Pinpoint the cell where the given text exists, returning its (x, y) midpoint coordinate. 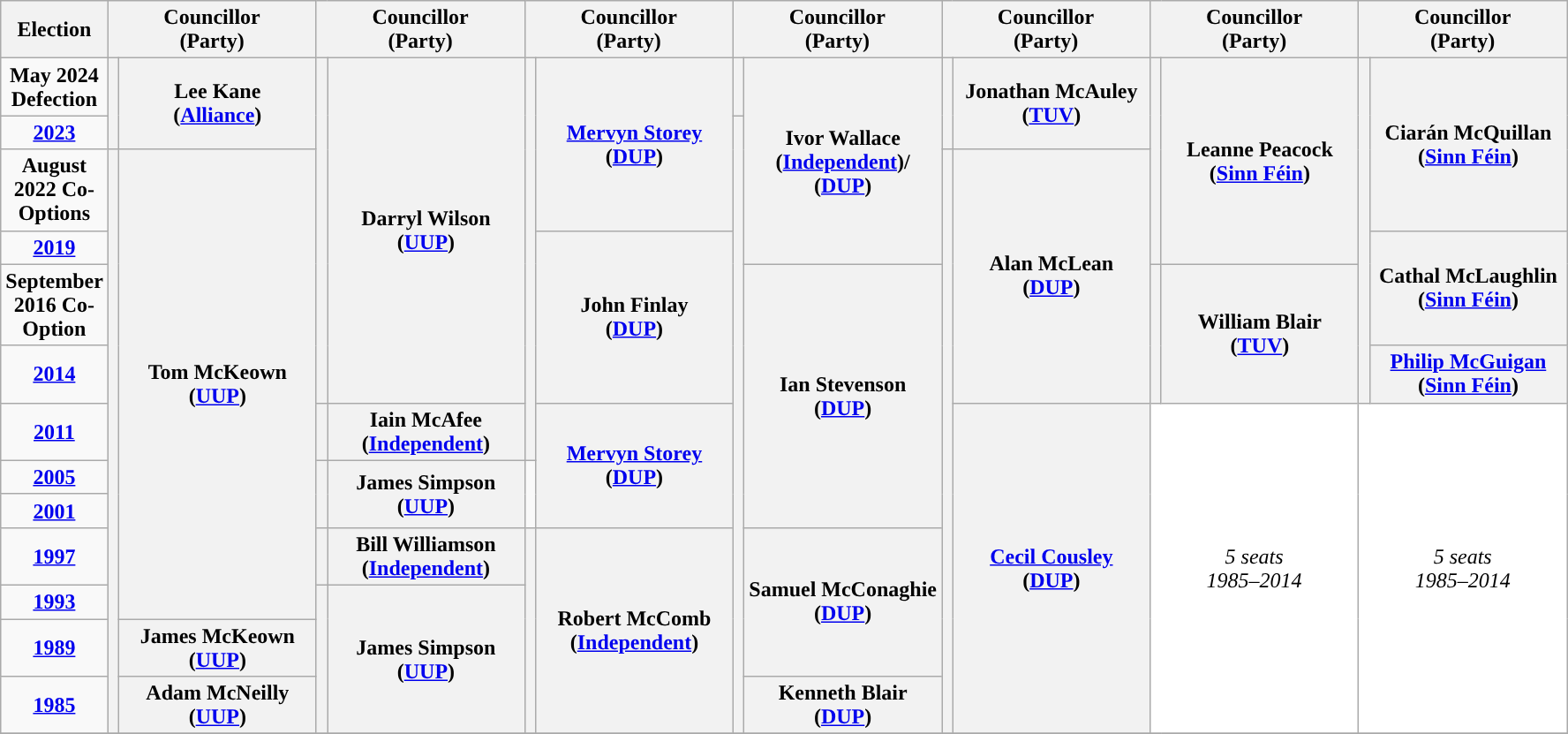
Cathal McLaughlin (Sinn Féin) (1468, 288)
1989 (55, 647)
Alan McLean (DUP) (1052, 276)
2023 (55, 132)
James McKeown (UUP) (218, 647)
Lee Kane (Alliance) (218, 104)
2011 (55, 431)
1985 (55, 705)
Ciarán McQuillan (Sinn Féin) (1468, 145)
2019 (55, 247)
Kenneth Blair (DUP) (843, 705)
Samuel McConaghie (DUP) (843, 602)
2001 (55, 511)
Tom McKeown (UUP) (218, 384)
Darryl Wilson (UUP) (426, 231)
Election (55, 30)
Bill Williamson (Independent) (426, 556)
1997 (55, 556)
Cecil Cousley (DUP) (1052, 568)
1993 (55, 602)
William Blair (TUV) (1260, 334)
Jonathan McAuley (TUV) (1052, 104)
John Finlay (DUP) (635, 316)
Iain McAfee (Independent) (426, 431)
Robert McComb (Independent) (635, 631)
Adam McNeilly (UUP) (218, 705)
Ian Stevenson (DUP) (843, 396)
August 2022 Co-Options (55, 190)
Philip McGuigan (Sinn Féin) (1468, 375)
September 2016 Co-Option (55, 305)
Leanne Peacock (Sinn Féin) (1260, 161)
Ivor Wallace (Independent)/ (DUP) (843, 161)
2005 (55, 477)
May 2024 Defection (55, 87)
2014 (55, 375)
